Identify which cell holds the provided text, then report its [X, Y] central coordinate. 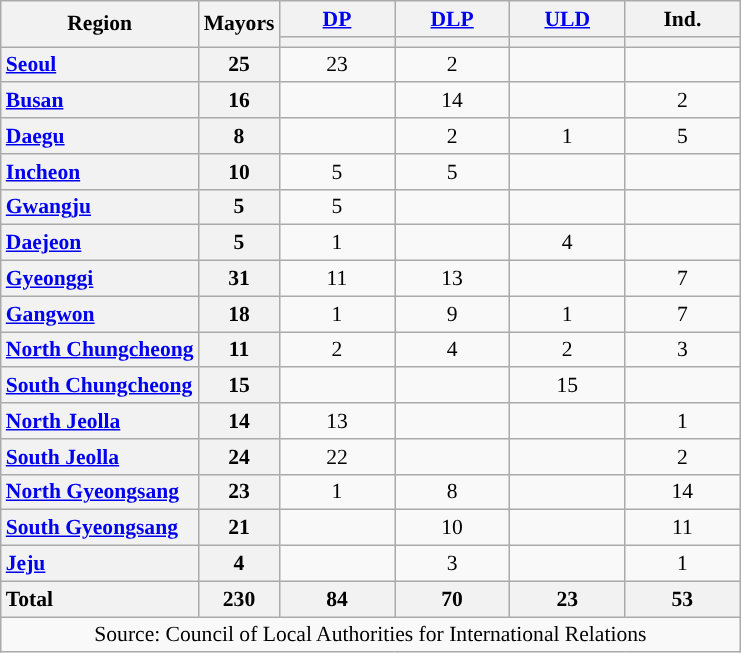
31 [240, 279]
DLP [452, 19]
84 [336, 599]
Daejeon [100, 243]
Daegu [100, 136]
22 [336, 457]
Total [100, 599]
70 [452, 599]
Gangwon [100, 314]
North Jeolla [100, 421]
230 [240, 599]
Gwangju [100, 207]
Mayors [240, 24]
Gyeonggi [100, 279]
Region [100, 24]
ULD [568, 19]
Source: Council of Local Authorities for International Relations [370, 635]
South Chungcheong [100, 386]
Incheon [100, 172]
Busan [100, 101]
North Chungcheong [100, 350]
24 [240, 457]
9 [452, 314]
South Jeolla [100, 457]
53 [682, 599]
21 [240, 528]
25 [240, 65]
South Gyeongsang [100, 528]
16 [240, 101]
Jeju [100, 564]
DP [336, 19]
Seoul [100, 65]
North Gyeongsang [100, 492]
18 [240, 314]
Ind. [682, 19]
